Pinpoint the cell where the given text exists, returning its [x, y] midpoint coordinate. 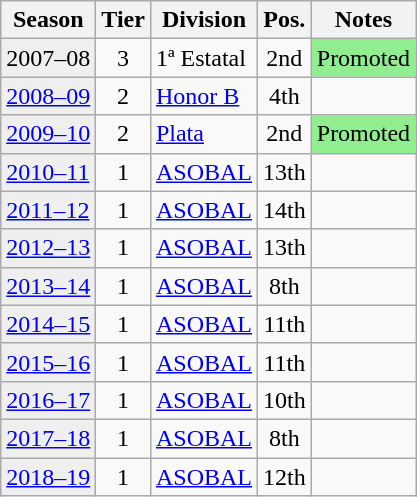
2018–19 [48, 477]
Pos. [285, 20]
2010–11 [48, 172]
1ª Estatal [204, 58]
14th [285, 210]
Plata [204, 134]
2015–16 [48, 362]
Division [204, 20]
2013–14 [48, 286]
2007–08 [48, 58]
Honor B [204, 96]
2012–13 [48, 248]
2008–09 [48, 96]
2017–18 [48, 438]
12th [285, 477]
4th [285, 96]
3 [124, 58]
2011–12 [48, 210]
2014–15 [48, 324]
2016–17 [48, 400]
Season [48, 20]
10th [285, 400]
Tier [124, 20]
Notes [363, 20]
2009–10 [48, 134]
